Identify which cell holds the provided text, then report its (x, y) central coordinate. 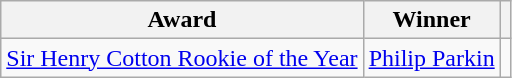
Philip Parkin (432, 58)
Sir Henry Cotton Rookie of the Year (182, 58)
Award (182, 20)
Winner (432, 20)
